Return the [X, Y] coordinate for the center point of the cell that contains the specified text.  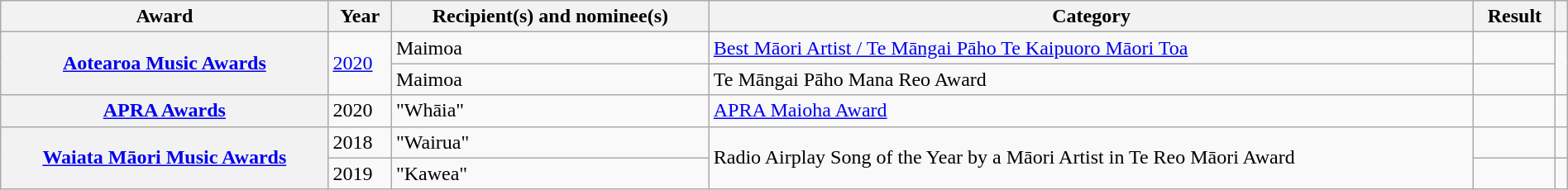
Waiata Māori Music Awards [165, 158]
Te Māngai Pāho Mana Reo Award [1092, 79]
Radio Airplay Song of the Year by a Māori Artist in Te Reo Māori Award [1092, 158]
Year [360, 17]
2018 [360, 142]
"Whāia" [550, 111]
Recipient(s) and nominee(s) [550, 17]
APRA Maioha Award [1092, 111]
Result [1515, 17]
"Wairua" [550, 142]
Award [165, 17]
Best Māori Artist / Te Māngai Pāho Te Kaipuoro Māori Toa [1092, 48]
APRA Awards [165, 111]
Category [1092, 17]
Aotearoa Music Awards [165, 64]
2019 [360, 173]
"Kawea" [550, 173]
